Return (X, Y) of the center of cell containing provided text 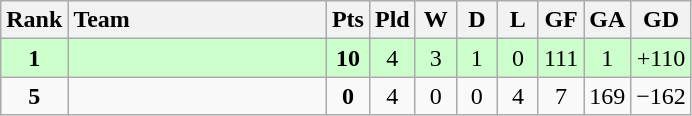
L (518, 20)
3 (436, 58)
10 (348, 58)
7 (560, 96)
+110 (662, 58)
−162 (662, 96)
W (436, 20)
5 (34, 96)
Pld (392, 20)
GF (560, 20)
GA (608, 20)
GD (662, 20)
Pts (348, 20)
Rank (34, 20)
169 (608, 96)
D (476, 20)
111 (560, 58)
Team (198, 20)
